Scan for the cell matching the given text and deliver its [x, y] coordinate at center. 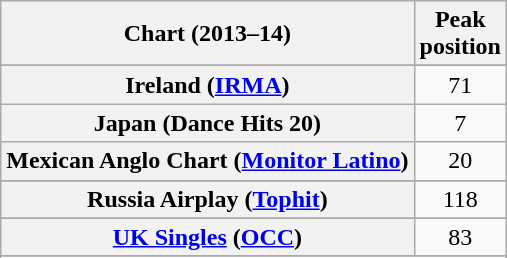
UK Singles (OCC) [208, 237]
Ireland (IRMA) [208, 85]
7 [460, 123]
Peakposition [460, 34]
Chart (2013–14) [208, 34]
Japan (Dance Hits 20) [208, 123]
Mexican Anglo Chart (Monitor Latino) [208, 161]
83 [460, 237]
71 [460, 85]
118 [460, 199]
20 [460, 161]
Russia Airplay (Tophit) [208, 199]
